Scan for the cell matching the given text and deliver its (X, Y) coordinate at center. 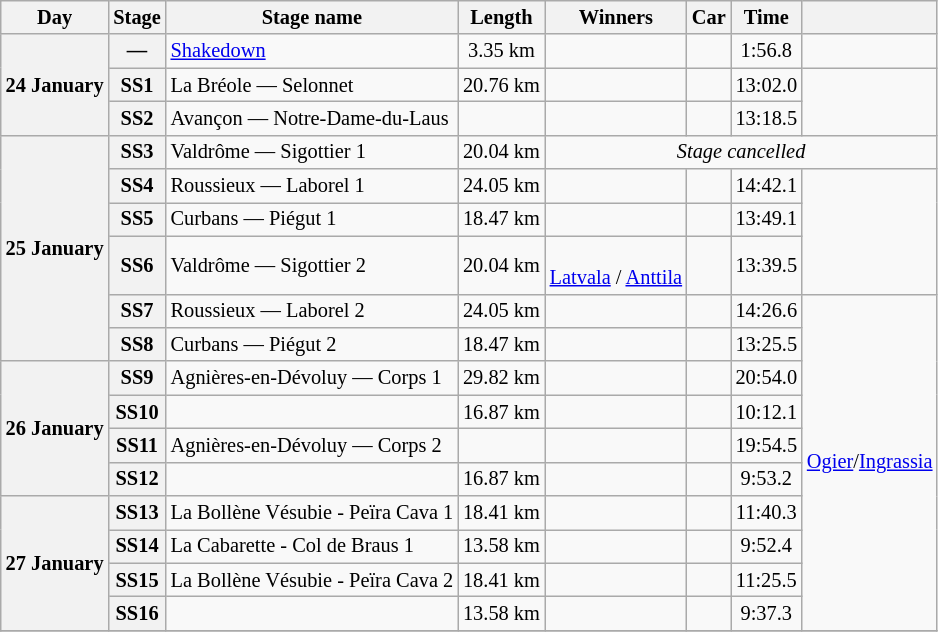
9:37.3 (766, 613)
Stage cancelled (742, 152)
SS11 (136, 445)
SS3 (136, 152)
La Bollène Vésubie - Peïra Cava 1 (312, 513)
SS16 (136, 613)
Day (55, 17)
14:42.1 (766, 186)
Car (709, 17)
Stage (136, 17)
SS6 (136, 265)
13:02.0 (766, 85)
1:56.8 (766, 51)
19:54.5 (766, 445)
Winners (616, 17)
SS7 (136, 311)
— (136, 51)
Roussieux — Laborel 1 (312, 186)
Agnières-en-Dévoluy — Corps 1 (312, 378)
SS4 (136, 186)
SS15 (136, 580)
Valdrôme — Sigottier 2 (312, 265)
Stage name (312, 17)
14:26.6 (766, 311)
11:40.3 (766, 513)
SS10 (136, 412)
SS13 (136, 513)
Time (766, 17)
29.82 km (502, 378)
SS14 (136, 546)
La Cabarette - Col de Braus 1 (312, 546)
13:25.5 (766, 344)
26 January (55, 428)
13:39.5 (766, 265)
Roussieux — Laborel 2 (312, 311)
Valdrôme — Sigottier 1 (312, 152)
La Bréole — Selonnet (312, 85)
13:49.1 (766, 219)
Ogier/Ingrassia (870, 462)
9:52.4 (766, 546)
La Bollène Vésubie - Peïra Cava 2 (312, 580)
Curbans — Piégut 2 (312, 344)
Latvala / Anttila (616, 265)
13:18.5 (766, 118)
Agnières-en-Dévoluy — Corps 2 (312, 445)
3.35 km (502, 51)
11:25.5 (766, 580)
Curbans — Piégut 1 (312, 219)
SS2 (136, 118)
Length (502, 17)
SS12 (136, 479)
Avançon — Notre-Dame-du-Laus (312, 118)
25 January (55, 248)
SS5 (136, 219)
20:54.0 (766, 378)
10:12.1 (766, 412)
20.76 km (502, 85)
24 January (55, 84)
SS1 (136, 85)
SS8 (136, 344)
Shakedown (312, 51)
27 January (55, 564)
SS9 (136, 378)
9:53.2 (766, 479)
